Search for the cell housing the specified text and yield its [X, Y] center coordinate. 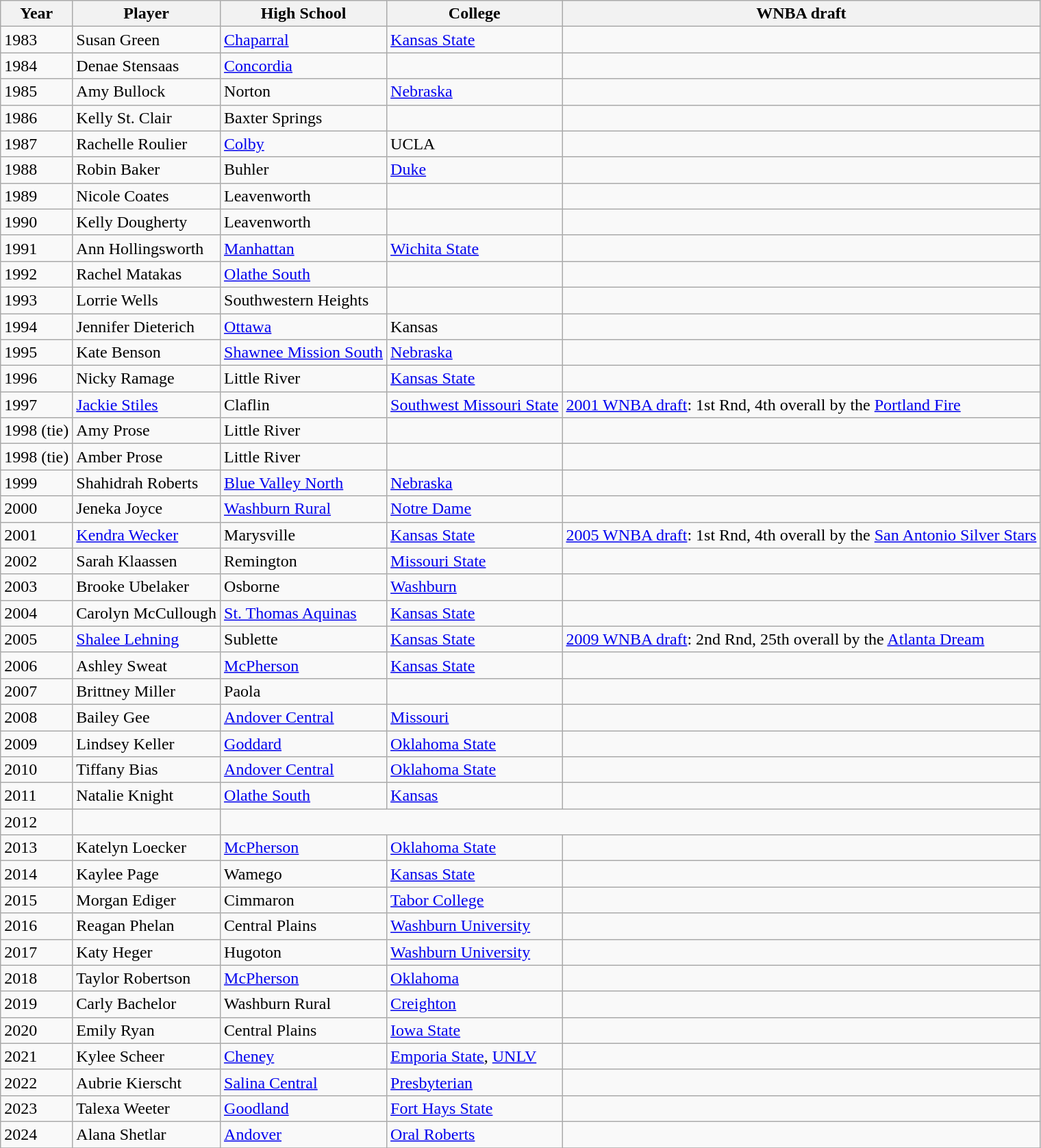
Amber Prose [147, 457]
UCLA [475, 144]
1987 [37, 144]
Jennifer Dieterich [147, 327]
Kelly St. Clair [147, 118]
Lorrie Wells [147, 300]
St. Thomas Aquinas [304, 613]
2009 WNBA draft: 2nd Rnd, 25th overall by the Atlanta Dream [801, 639]
Brooke Ubelaker [147, 587]
1991 [37, 248]
Kate Benson [147, 353]
Ashley Sweat [147, 665]
Alana Shetlar [147, 1134]
Southwest Missouri State [475, 405]
Amy Prose [147, 431]
Katelyn Loecker [147, 848]
College [475, 14]
Ottawa [304, 327]
2008 [37, 717]
Claflin [304, 405]
Kelly Dougherty [147, 222]
2005 [37, 639]
2007 [37, 691]
Shalee Lehning [147, 639]
Fort Hays State [475, 1108]
Robin Baker [147, 170]
Cheney [304, 1056]
WNBA draft [801, 14]
Buhler [304, 170]
Emily Ryan [147, 1030]
1999 [37, 483]
Natalie Knight [147, 796]
2006 [37, 665]
2002 [37, 561]
Brittney Miller [147, 691]
Jeneka Joyce [147, 509]
Iowa State [475, 1030]
Cimmaron [304, 900]
Sarah Klaassen [147, 561]
2011 [37, 796]
Manhattan [304, 248]
1985 [37, 92]
Chaparral [304, 40]
2000 [37, 509]
Jackie Stiles [147, 405]
2017 [37, 952]
Sublette [304, 639]
Oklahoma [475, 978]
Duke [475, 170]
Paola [304, 691]
1993 [37, 300]
Year [37, 14]
Amy Bullock [147, 92]
2005 WNBA draft: 1st Rnd, 4th overall by the San Antonio Silver Stars [801, 535]
Nicky Ramage [147, 379]
Aubrie Kierscht [147, 1082]
2020 [37, 1030]
Lindsey Keller [147, 743]
1997 [37, 405]
2004 [37, 613]
1984 [37, 66]
Rachelle Roulier [147, 144]
Blue Valley North [304, 483]
Denae Stensaas [147, 66]
Concordia [304, 66]
1996 [37, 379]
Missouri [475, 717]
Susan Green [147, 40]
Norton [304, 92]
Bailey Gee [147, 717]
Morgan Ediger [147, 900]
2009 [37, 743]
Creighton [475, 1004]
Wichita State [475, 248]
Remington [304, 561]
Colby [304, 144]
Taylor Robertson [147, 978]
2001 [37, 535]
2003 [37, 587]
2021 [37, 1056]
Salina Central [304, 1082]
Osborne [304, 587]
Presbyterian [475, 1082]
2010 [37, 770]
Missouri State [475, 561]
2001 WNBA draft: 1st Rnd, 4th overall by the Portland Fire [801, 405]
2015 [37, 900]
Talexa Weeter [147, 1108]
Kaylee Page [147, 874]
2013 [37, 848]
1983 [37, 40]
Shahidrah Roberts [147, 483]
2018 [37, 978]
2014 [37, 874]
High School [304, 14]
Baxter Springs [304, 118]
1994 [37, 327]
Player [147, 14]
2016 [37, 926]
Kendra Wecker [147, 535]
1990 [37, 222]
1989 [37, 196]
2019 [37, 1004]
Marysville [304, 535]
Washburn [475, 587]
Ann Hollingsworth [147, 248]
1986 [37, 118]
Southwestern Heights [304, 300]
Wamego [304, 874]
Reagan Phelan [147, 926]
Tabor College [475, 900]
1992 [37, 274]
Notre Dame [475, 509]
Emporia State, UNLV [475, 1056]
2022 [37, 1082]
Oral Roberts [475, 1134]
2024 [37, 1134]
Carolyn McCullough [147, 613]
Tiffany Bias [147, 770]
2023 [37, 1108]
Andover [304, 1134]
2012 [37, 822]
Nicole Coates [147, 196]
1995 [37, 353]
1988 [37, 170]
Goddard [304, 743]
Katy Heger [147, 952]
Hugoton [304, 952]
Goodland [304, 1108]
Rachel Matakas [147, 274]
Kylee Scheer [147, 1056]
Shawnee Mission South [304, 353]
Carly Bachelor [147, 1004]
